Scan for the cell matching the given text and deliver its [X, Y] coordinate at center. 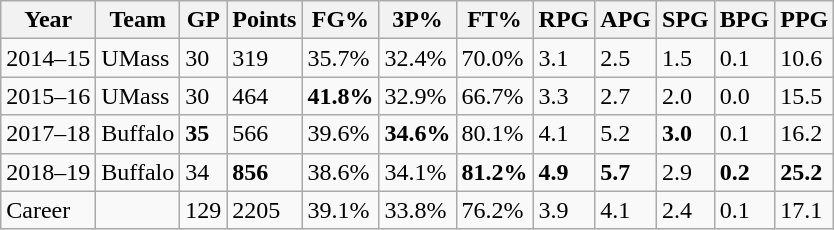
2017–18 [48, 134]
41.8% [340, 96]
3.0 [686, 134]
2.7 [626, 96]
0.2 [744, 172]
2205 [264, 210]
FG% [340, 20]
129 [204, 210]
APG [626, 20]
32.9% [418, 96]
70.0% [494, 58]
3.1 [564, 58]
81.2% [494, 172]
35 [204, 134]
2015–16 [48, 96]
GP [204, 20]
2.4 [686, 210]
32.4% [418, 58]
Team [138, 20]
76.2% [494, 210]
39.6% [340, 134]
Points [264, 20]
856 [264, 172]
2.9 [686, 172]
34.6% [418, 134]
3P% [418, 20]
FT% [494, 20]
16.2 [804, 134]
3.3 [564, 96]
34.1% [418, 172]
80.1% [494, 134]
39.1% [340, 210]
34 [204, 172]
25.2 [804, 172]
38.6% [340, 172]
Year [48, 20]
17.1 [804, 210]
2.5 [626, 58]
4.9 [564, 172]
5.2 [626, 134]
35.7% [340, 58]
566 [264, 134]
464 [264, 96]
SPG [686, 20]
2018–19 [48, 172]
3.9 [564, 210]
0.0 [744, 96]
5.7 [626, 172]
Career [48, 210]
2014–15 [48, 58]
10.6 [804, 58]
66.7% [494, 96]
319 [264, 58]
PPG [804, 20]
15.5 [804, 96]
2.0 [686, 96]
BPG [744, 20]
33.8% [418, 210]
RPG [564, 20]
1.5 [686, 58]
